For the text-containing cell, return its midpoint in [x, y] coordinate format. 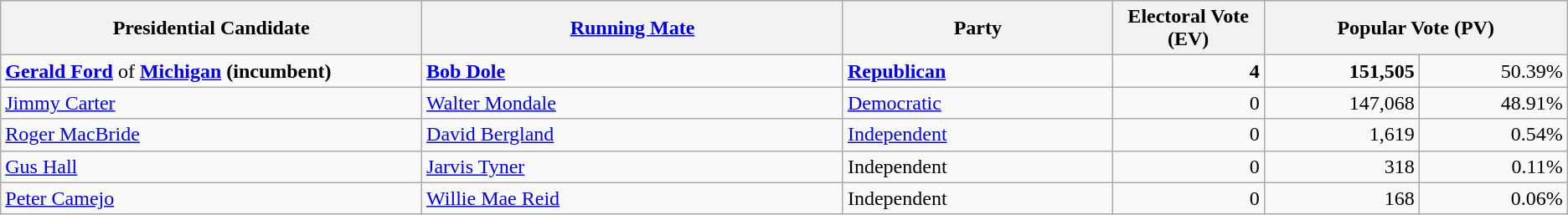
151,505 [1342, 71]
Democratic [977, 103]
50.39% [1493, 71]
0.11% [1493, 166]
Electoral Vote (EV) [1188, 28]
Party [977, 28]
Republican [977, 71]
Bob Dole [633, 71]
318 [1342, 166]
Gus Hall [211, 166]
48.91% [1493, 103]
Willie Mae Reid [633, 198]
Peter Camejo [211, 198]
Roger MacBride [211, 135]
168 [1342, 198]
Presidential Candidate [211, 28]
Walter Mondale [633, 103]
Running Mate [633, 28]
0.54% [1493, 135]
Popular Vote (PV) [1416, 28]
Jimmy Carter [211, 103]
147,068 [1342, 103]
Jarvis Tyner [633, 166]
Gerald Ford of Michigan (incumbent) [211, 71]
1,619 [1342, 135]
0.06% [1493, 198]
David Bergland [633, 135]
4 [1188, 71]
